Return the (X, Y) coordinate for the center point of the cell that contains the specified text.  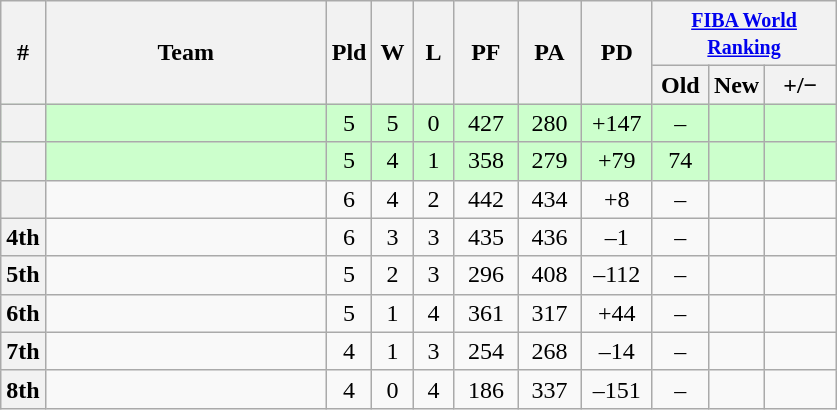
434 (550, 199)
Team (186, 52)
435 (486, 237)
New (736, 85)
442 (486, 199)
8th (23, 389)
317 (550, 313)
436 (550, 237)
280 (550, 123)
186 (486, 389)
+44 (616, 313)
+/− (800, 85)
+8 (616, 199)
279 (550, 161)
PD (616, 52)
+147 (616, 123)
# (23, 52)
408 (550, 275)
427 (486, 123)
4th (23, 237)
–1 (616, 237)
W (392, 52)
337 (550, 389)
PF (486, 52)
–14 (616, 351)
358 (486, 161)
Pld (349, 52)
PA (550, 52)
361 (486, 313)
L (434, 52)
+79 (616, 161)
6th (23, 313)
Old (680, 85)
–151 (616, 389)
FIBA World Ranking (744, 34)
–112 (616, 275)
254 (486, 351)
7th (23, 351)
296 (486, 275)
268 (550, 351)
5th (23, 275)
74 (680, 161)
